Locate the cell with the specified text and output its [x, y] center coordinate. 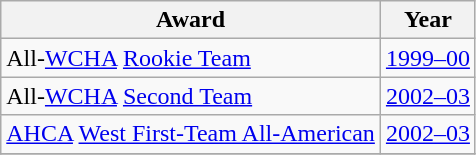
All-WCHA Rookie Team [191, 58]
Award [191, 20]
1999–00 [428, 58]
All-WCHA Second Team [191, 96]
AHCA West First-Team All-American [191, 134]
Year [428, 20]
